Pinpoint the cell where the given text exists, returning its [X, Y] midpoint coordinate. 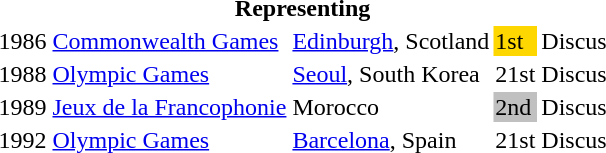
Olympic Games [170, 74]
Seoul, South Korea [391, 74]
1st [516, 41]
Jeux de la Francophonie [170, 107]
Morocco [391, 107]
Edinburgh, Scotland [391, 41]
21st [516, 74]
Commonwealth Games [170, 41]
2nd [516, 107]
